Detect which cell encompasses the target text, then output its (x, y) center coordinate. 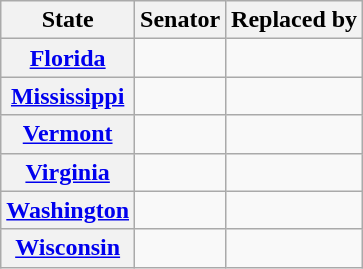
Florida (68, 58)
Washington (68, 210)
Wisconsin (68, 248)
Senator (180, 20)
Virginia (68, 172)
Replaced by (294, 20)
Vermont (68, 134)
State (68, 20)
Mississippi (68, 96)
